Extract the [x, y] coordinate from the center of the cell holding the provided text.  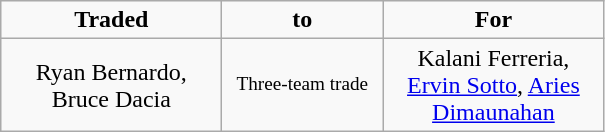
Ryan Bernardo, Bruce Dacia [112, 85]
For [494, 20]
to [302, 20]
Traded [112, 20]
Three-team trade [302, 85]
Kalani Ferreria, Ervin Sotto, Aries Dimaunahan [494, 85]
